Return the (X, Y) coordinate for the center point of the cell that contains the specified text.  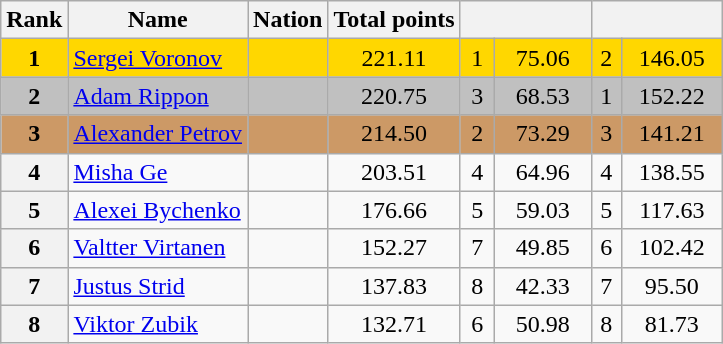
75.06 (542, 58)
176.66 (394, 210)
68.53 (542, 96)
152.27 (394, 248)
64.96 (542, 172)
Valtter Virtanen (158, 248)
Misha Ge (158, 172)
141.21 (672, 134)
214.50 (394, 134)
Adam Rippon (158, 96)
42.33 (542, 286)
59.03 (542, 210)
49.85 (542, 248)
Justus Strid (158, 286)
73.29 (542, 134)
Nation (288, 20)
Sergei Voronov (158, 58)
137.83 (394, 286)
50.98 (542, 324)
152.22 (672, 96)
117.63 (672, 210)
138.55 (672, 172)
203.51 (394, 172)
95.50 (672, 286)
102.42 (672, 248)
Name (158, 20)
Viktor Zubik (158, 324)
Total points (394, 20)
132.71 (394, 324)
220.75 (394, 96)
81.73 (672, 324)
Alexander Petrov (158, 134)
146.05 (672, 58)
Alexei Bychenko (158, 210)
Rank (34, 20)
221.11 (394, 58)
